Identify which cell holds the provided text, then report its (x, y) central coordinate. 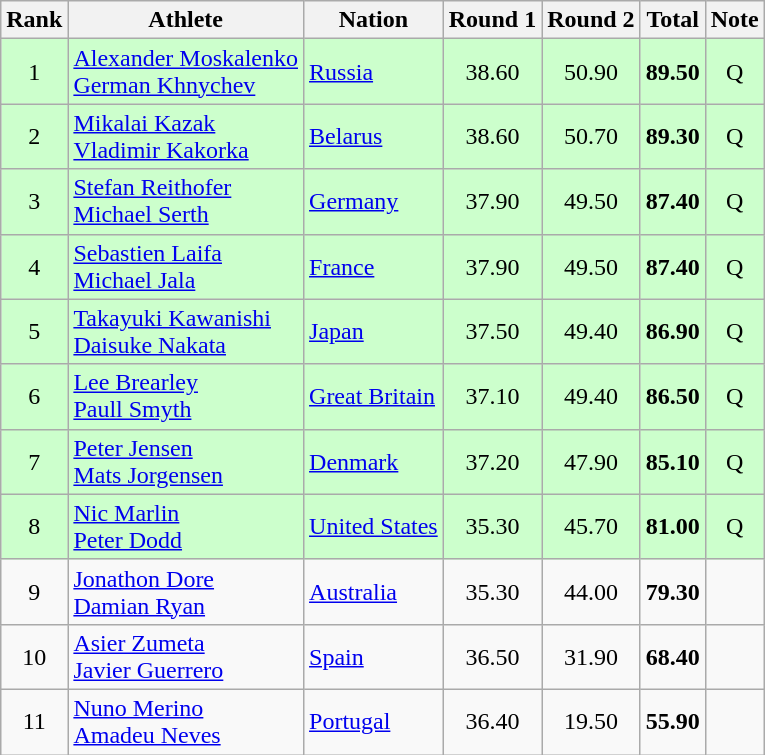
Round 1 (492, 20)
Round 2 (591, 20)
Great Britain (374, 396)
68.40 (672, 656)
55.90 (672, 722)
United States (374, 526)
Alexander MoskalenkoGerman Khnychev (186, 72)
Rank (34, 20)
Belarus (374, 136)
50.70 (591, 136)
1 (34, 72)
Spain (374, 656)
Lee BrearleyPaull Smyth (186, 396)
6 (34, 396)
4 (34, 266)
France (374, 266)
37.50 (492, 332)
2 (34, 136)
86.90 (672, 332)
79.30 (672, 592)
44.00 (591, 592)
Nuno MerinoAmadeu Neves (186, 722)
11 (34, 722)
37.20 (492, 462)
Asier ZumetaJavier Guerrero (186, 656)
19.50 (591, 722)
Mikalai KazakVladimir Kakorka (186, 136)
Portugal (374, 722)
37.10 (492, 396)
Germany (374, 202)
89.50 (672, 72)
Sebastien LaifaMichael Jala (186, 266)
Australia (374, 592)
81.00 (672, 526)
10 (34, 656)
9 (34, 592)
Stefan ReithoferMichael Serth (186, 202)
Total (672, 20)
85.10 (672, 462)
31.90 (591, 656)
8 (34, 526)
36.40 (492, 722)
Nation (374, 20)
Peter JensenMats Jorgensen (186, 462)
89.30 (672, 136)
Russia (374, 72)
36.50 (492, 656)
Takayuki KawanishiDaisuke Nakata (186, 332)
Jonathon DoreDamian Ryan (186, 592)
Japan (374, 332)
Nic MarlinPeter Dodd (186, 526)
3 (34, 202)
7 (34, 462)
50.90 (591, 72)
Denmark (374, 462)
5 (34, 332)
47.90 (591, 462)
45.70 (591, 526)
Note (734, 20)
Athlete (186, 20)
86.50 (672, 396)
